Pinpoint the cell where the given text exists, returning its [x, y] midpoint coordinate. 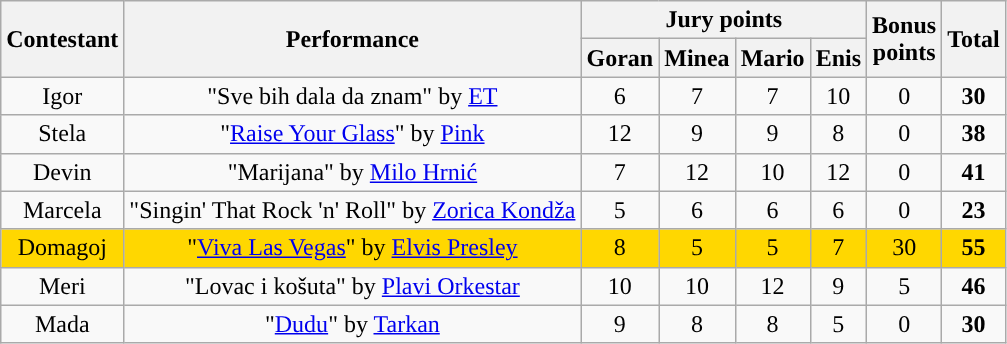
Igor [62, 96]
"Viva Las Vegas" by Elvis Presley [352, 248]
Marcela [62, 210]
55 [974, 248]
41 [974, 172]
Enis [838, 58]
Mada [62, 324]
Jury points [724, 20]
23 [974, 210]
"Singin' That Rock 'n' Roll" by Zorica Kondža [352, 210]
"Raise Your Glass" by Pink [352, 134]
"Sve bih dala da znam" by ET [352, 96]
46 [974, 286]
Meri [62, 286]
38 [974, 134]
Domagoj [62, 248]
Goran [620, 58]
"Marijana" by Milo Hrnić [352, 172]
Bonuspoints [904, 39]
Mario [772, 58]
Minea [697, 58]
"Lovac i košuta" by Plavi Orkestar [352, 286]
Contestant [62, 39]
"Dudu" by Tarkan [352, 324]
Performance [352, 39]
Devin [62, 172]
Total [974, 39]
Stela [62, 134]
